For the text-containing cell, return its midpoint in [x, y] coordinate format. 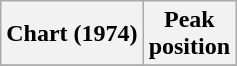
Chart (1974) [72, 34]
Peakposition [189, 34]
